Return [x, y] of the center of cell containing provided text 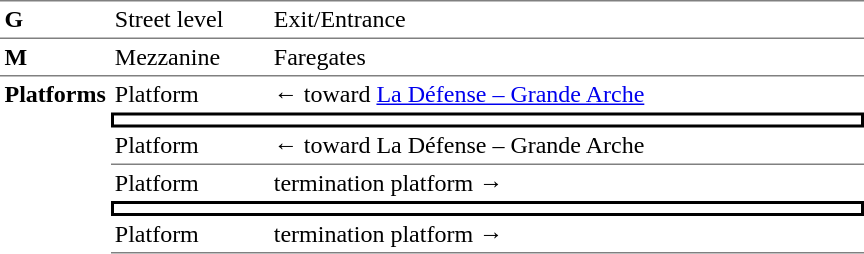
Faregates [566, 58]
G [55, 20]
M [55, 58]
Street level [190, 20]
Platforms [55, 164]
Mezzanine [190, 58]
Exit/Entrance [566, 20]
